Return the [x, y] coordinate for the center point of the cell that contains the specified text.  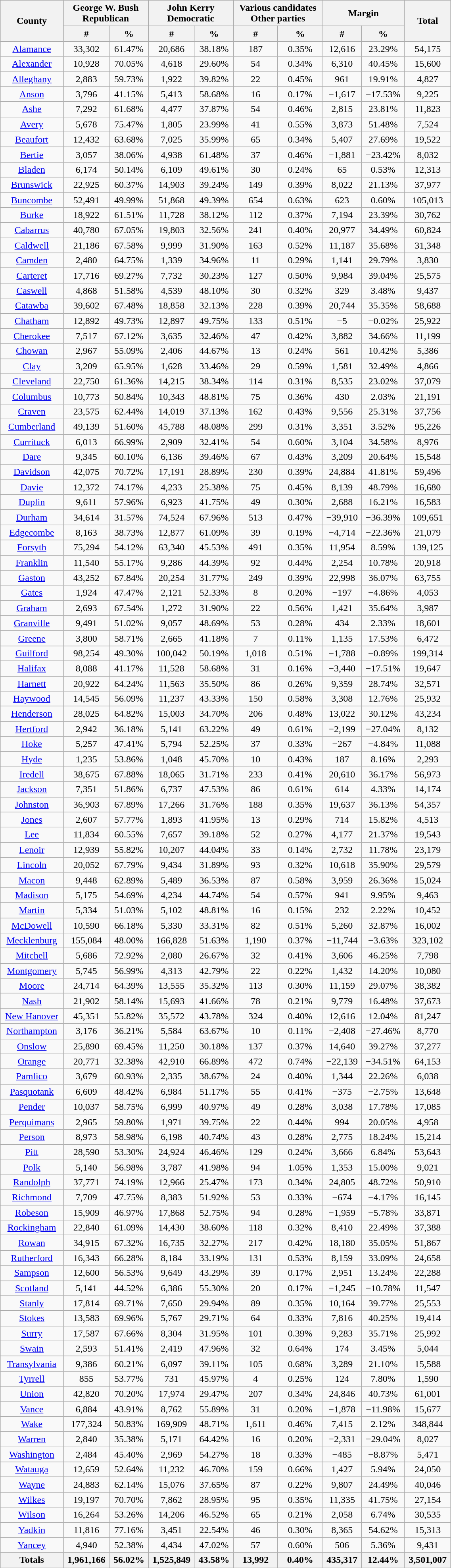
10,590 [86, 926]
8,535 [342, 381]
0.55% [300, 124]
29,579 [428, 865]
Richmond [32, 1198]
63,340 [171, 548]
Avery [32, 124]
Anson [32, 94]
67.54% [129, 608]
63.67% [214, 1031]
Clay [32, 366]
40,780 [86, 230]
9,359 [342, 683]
5,407 [342, 139]
22.49% [383, 1228]
51.17% [214, 1092]
42,910 [171, 1061]
8,973 [86, 1137]
1,971 [171, 1122]
6,999 [171, 1107]
299 [255, 426]
217 [255, 1243]
33.46% [214, 366]
44.67% [214, 351]
2,593 [86, 1348]
60.10% [129, 457]
Martin [32, 910]
20,922 [86, 683]
59,496 [428, 472]
28,590 [86, 1152]
−267 [342, 744]
49.39% [214, 200]
2,419 [171, 1348]
17.53% [383, 638]
114 [255, 381]
Pasquotank [32, 1092]
15,548 [428, 457]
6,097 [171, 1364]
41.98% [214, 1167]
4,177 [342, 835]
41.95% [214, 820]
36.53% [214, 880]
48.79% [383, 487]
39.11% [214, 1364]
6,737 [171, 789]
9,448 [86, 880]
35.05% [383, 1243]
Halifax [32, 668]
6,310 [342, 64]
43.33% [214, 699]
5,257 [86, 744]
20,610 [342, 774]
1,272 [171, 608]
25,890 [86, 1046]
57.96% [129, 502]
Margin [363, 14]
105,013 [428, 200]
0.52% [300, 245]
46.25% [383, 956]
994 [342, 1122]
0.63% [300, 200]
11,199 [428, 336]
24,884 [342, 472]
37,756 [428, 411]
43.29% [214, 1273]
−2,331 [342, 1439]
16,002 [428, 926]
51,867 [428, 1243]
2,484 [86, 1454]
37,388 [428, 1228]
−2.75% [383, 1092]
39.46% [214, 457]
7,709 [86, 1198]
30.12% [383, 714]
18,922 [86, 215]
Totals [32, 1560]
5,102 [171, 910]
−4.86% [383, 593]
7,025 [171, 139]
29.79% [383, 260]
159 [255, 1470]
0.25% [300, 1379]
1,048 [171, 759]
Buncombe [32, 200]
38.34% [214, 381]
66.28% [129, 1258]
29.94% [214, 1303]
54,175 [428, 49]
17,974 [171, 1394]
17,085 [428, 1107]
50.84% [129, 396]
44.52% [129, 1288]
7,351 [86, 789]
324 [255, 1016]
14.20% [383, 971]
48.00% [129, 941]
15.82% [383, 820]
Haywood [32, 699]
16,735 [171, 1243]
18,601 [428, 623]
−36.39% [383, 517]
28,025 [86, 714]
24,805 [342, 1182]
Guilford [32, 653]
64.42% [214, 1439]
36.17% [383, 774]
34.49% [383, 230]
6,609 [86, 1092]
60.55% [129, 835]
323,102 [428, 941]
60.93% [129, 1076]
21,079 [428, 532]
Polk [32, 1167]
55 [255, 1092]
37,277 [428, 1046]
31.57% [129, 517]
Brunswick [32, 185]
32.49% [383, 366]
Duplin [32, 502]
Beaufort [32, 139]
17,868 [171, 1213]
Lincoln [32, 865]
21.10% [383, 1364]
Durham [32, 517]
52 [255, 835]
38.60% [214, 1228]
51.58% [129, 291]
56.98% [129, 1167]
41.66% [214, 1001]
Craven [32, 411]
23.02% [383, 381]
72.92% [129, 956]
13.24% [383, 1273]
15,693 [171, 1001]
36,903 [86, 804]
2,951 [342, 1273]
22,750 [86, 381]
7,657 [171, 835]
855 [86, 1379]
Alexander [32, 64]
4,234 [171, 895]
−39,910 [342, 517]
Jackson [32, 789]
Rowan [32, 1243]
Vance [32, 1409]
16,264 [86, 1515]
Randolph [32, 1182]
37,673 [428, 1001]
0.14% [300, 850]
45.70% [214, 759]
4,477 [171, 109]
3,351 [342, 426]
174 [342, 1348]
9,021 [428, 1167]
15,003 [171, 714]
70.05% [129, 64]
47.96% [214, 1348]
38.73% [129, 532]
1,805 [171, 124]
16.21% [383, 502]
56,973 [428, 774]
Tyrrell [32, 1379]
31.71% [214, 774]
8,027 [428, 1439]
137 [255, 1046]
40.97% [214, 1107]
37,079 [428, 381]
3,057 [86, 154]
25,575 [428, 276]
49.30% [129, 653]
Davidson [32, 472]
45.40% [129, 1454]
3,308 [342, 699]
−23.42% [383, 154]
51,868 [171, 200]
3,882 [342, 336]
24,846 [342, 1394]
1.05% [300, 1167]
7,816 [342, 1318]
12,600 [86, 1273]
6,136 [171, 457]
34,915 [86, 1243]
33.09% [383, 1258]
4,618 [171, 64]
20,254 [171, 578]
6,013 [86, 442]
17,266 [171, 804]
−0.89% [383, 653]
20,686 [171, 49]
51.48% [383, 124]
49.73% [129, 321]
17.78% [383, 1107]
Edgecombe [32, 532]
9,984 [342, 276]
46.52% [214, 1515]
56.02% [129, 1560]
1,353 [342, 1167]
8,032 [428, 154]
50.83% [129, 1424]
0.57% [300, 895]
38.12% [214, 215]
Granville [32, 623]
31.76% [214, 804]
24,714 [86, 986]
52,491 [86, 200]
67.84% [129, 578]
Union [32, 1394]
3,451 [171, 1530]
13,992 [255, 1560]
20,744 [342, 306]
5.94% [383, 1470]
3,787 [171, 1167]
100,042 [171, 653]
Bladen [32, 170]
8,770 [428, 1031]
53.77% [129, 1379]
9,283 [342, 1333]
10,037 [86, 1107]
7,524 [428, 124]
−3,440 [342, 668]
13,022 [342, 714]
24,924 [171, 1152]
Mitchell [32, 956]
Wilkes [32, 1500]
8,163 [86, 532]
12,966 [171, 1182]
32.41% [214, 442]
10,773 [86, 396]
Wayne [32, 1485]
52.64% [129, 1470]
8.59% [383, 548]
−4,714 [342, 532]
2,732 [342, 850]
3,635 [171, 336]
8,159 [342, 1258]
0.27% [300, 835]
228 [255, 306]
92 [255, 563]
21.37% [383, 835]
2,965 [86, 1122]
Lenoir [32, 850]
70.72% [129, 472]
52.75% [214, 1213]
−2,199 [342, 729]
64.24% [129, 683]
46.97% [129, 1213]
61.36% [129, 381]
60,824 [428, 230]
32.27% [214, 1243]
39.27% [383, 1046]
149 [255, 185]
11.78% [383, 850]
Burke [32, 215]
48.69% [214, 623]
941 [342, 895]
50,910 [428, 1182]
10,618 [342, 865]
22,288 [428, 1273]
42,075 [86, 472]
75.47% [129, 124]
66.89% [214, 1061]
Transylvania [32, 1364]
11,547 [428, 1288]
0.48% [300, 714]
21,191 [428, 396]
109,651 [428, 517]
6.84% [383, 1152]
George W. BushRepublican [106, 14]
7,292 [86, 109]
3.52% [383, 426]
67.88% [129, 774]
3,987 [428, 608]
30,762 [428, 215]
35.50% [214, 683]
127 [255, 276]
Gates [32, 593]
37.87% [214, 109]
1,922 [171, 79]
0.26% [300, 683]
8,139 [342, 487]
19,522 [428, 139]
4 [255, 1379]
0.19% [300, 532]
35.64% [383, 608]
14,640 [342, 1046]
Pender [32, 1107]
Perquimans [32, 1122]
50.19% [214, 653]
40.25% [383, 1318]
47.53% [214, 789]
1,432 [342, 971]
17,716 [86, 276]
41.18% [214, 638]
41 [255, 124]
5,171 [171, 1439]
23.81% [383, 109]
7,194 [342, 215]
28.95% [214, 1500]
623 [342, 200]
15,588 [428, 1364]
614 [342, 789]
−4.84% [383, 744]
Cleveland [32, 381]
35.68% [383, 245]
Dare [32, 457]
44.39% [214, 563]
8,184 [171, 1258]
95 [255, 1500]
54,357 [428, 804]
20,918 [428, 563]
6,472 [428, 638]
11,232 [171, 1470]
1,611 [255, 1424]
6.74% [383, 1515]
11,563 [171, 683]
59.80% [129, 1122]
0.68% [300, 1364]
58.75% [129, 1107]
0.64% [300, 1348]
3,104 [342, 442]
47.47% [129, 593]
46 [255, 1530]
43.58% [214, 1560]
9,431 [428, 1545]
139,125 [428, 548]
30.23% [214, 276]
24,050 [428, 1470]
−27.04% [383, 729]
12,877 [171, 532]
56.09% [129, 699]
−17.53% [383, 94]
1,339 [171, 260]
434 [342, 623]
9,286 [171, 563]
−1,959 [342, 1213]
11,728 [171, 215]
961 [342, 79]
40.45% [383, 64]
43,234 [428, 714]
58.14% [129, 1001]
−10.78% [383, 1288]
67.32% [129, 1243]
Bertie [32, 154]
20.05% [383, 1122]
93 [255, 865]
41.17% [129, 668]
20.64% [383, 457]
14,430 [171, 1228]
25,922 [428, 321]
53.30% [129, 1152]
Montgomery [32, 971]
14,206 [171, 1515]
21,902 [86, 1001]
69.71% [129, 1303]
−11,744 [342, 941]
Total [428, 21]
8,410 [342, 1228]
66.18% [129, 926]
69.27% [129, 276]
11 [255, 260]
113 [255, 986]
9,386 [86, 1364]
206 [255, 714]
Davie [32, 487]
38.06% [129, 154]
2,969 [171, 1454]
12.44% [383, 1560]
32.87% [383, 926]
11,335 [342, 1500]
75,294 [86, 548]
24,658 [428, 1258]
67.96% [214, 517]
64,153 [428, 1061]
34.58% [383, 442]
78 [255, 1001]
32.13% [214, 306]
27.69% [383, 139]
74,524 [171, 517]
26.67% [214, 956]
39.75% [214, 1122]
51.92% [214, 1198]
9,434 [171, 865]
233 [255, 774]
43 [255, 1137]
63.22% [214, 729]
14,903 [171, 185]
2,480 [86, 260]
1,141 [342, 260]
1,235 [86, 759]
County [32, 21]
98,254 [86, 653]
19,637 [342, 804]
2,688 [342, 502]
56.53% [129, 1273]
Currituck [32, 442]
Alamance [32, 49]
3,289 [342, 1364]
81,247 [428, 1016]
6,923 [171, 502]
118 [255, 1228]
Wake [32, 1424]
Hyde [32, 759]
3,038 [342, 1107]
38.18% [214, 49]
124 [342, 1379]
4,868 [86, 291]
49.75% [214, 321]
7,732 [171, 276]
30.18% [214, 1046]
Moore [32, 986]
29.60% [214, 64]
4,313 [171, 971]
1,581 [342, 366]
9,779 [342, 1001]
−5.78% [383, 1213]
40.74% [214, 1137]
1,924 [86, 593]
62.14% [129, 1485]
32,571 [428, 683]
3,606 [342, 956]
39.82% [214, 79]
40,046 [428, 1485]
20 [255, 1288]
Swain [32, 1348]
18,180 [342, 1243]
5,471 [428, 1454]
−27.46% [383, 1031]
3.48% [383, 291]
1,190 [255, 941]
38,675 [86, 774]
95,226 [428, 426]
4,827 [428, 79]
9,345 [86, 457]
52.38% [129, 1545]
163 [255, 245]
8,022 [342, 185]
24 [255, 1076]
35.32% [214, 986]
7 [255, 638]
14,215 [171, 381]
0.36% [300, 396]
13,648 [428, 1092]
16.48% [383, 1001]
−1,617 [342, 94]
58.98% [129, 1137]
Yancey [32, 1545]
45.97% [214, 1379]
44.04% [214, 850]
36.13% [383, 804]
2,607 [86, 820]
55.30% [214, 1288]
49,139 [86, 426]
46.70% [214, 1470]
56.99% [129, 971]
4.33% [383, 789]
82 [255, 926]
25,932 [428, 699]
36.21% [129, 1031]
35.38% [129, 1439]
2.03% [383, 396]
5,330 [171, 926]
25,553 [428, 1303]
32.38% [129, 1061]
58,688 [428, 306]
38,382 [428, 986]
51.41% [129, 1348]
48.10% [214, 291]
45,788 [171, 426]
12,659 [86, 1470]
Rutherford [32, 1258]
2,967 [86, 351]
329 [342, 291]
Carteret [32, 276]
4,053 [428, 593]
34.70% [214, 714]
8,383 [171, 1198]
67.12% [129, 336]
Warren [32, 1439]
11,250 [171, 1046]
1,590 [428, 1379]
10.42% [383, 351]
Forsyth [32, 548]
Greene [32, 638]
15,677 [428, 1409]
15,214 [428, 1137]
25.38% [214, 487]
9,556 [342, 411]
1,893 [171, 820]
506 [342, 1545]
2,815 [342, 109]
169,909 [171, 1424]
43.78% [214, 1016]
Surry [32, 1333]
18,065 [171, 774]
Rockingham [32, 1228]
43,252 [86, 578]
43.91% [129, 1409]
62.44% [129, 411]
2,121 [171, 593]
−11.98% [383, 1409]
54.27% [214, 1454]
23.29% [383, 49]
731 [171, 1379]
45.53% [214, 548]
53.86% [129, 759]
64.39% [129, 986]
10,080 [428, 971]
31,348 [428, 245]
New Hanover [32, 1016]
3,176 [86, 1031]
131 [255, 1258]
7,798 [428, 956]
70.20% [129, 1394]
89 [255, 1303]
491 [255, 548]
7.80% [383, 1379]
7,650 [171, 1303]
14,019 [171, 411]
0.66% [300, 1470]
57.77% [129, 820]
47.75% [129, 1198]
54.69% [129, 895]
74.17% [129, 487]
15.00% [383, 1167]
20,052 [86, 865]
11,187 [342, 245]
23,575 [86, 411]
37.13% [214, 411]
−2,408 [342, 1031]
19,647 [428, 668]
18.24% [383, 1137]
4,938 [171, 154]
19,197 [86, 1500]
9,437 [428, 291]
2.22% [383, 910]
34,614 [86, 517]
155,084 [86, 941]
4,233 [171, 487]
Pamlico [32, 1076]
Caldwell [32, 245]
22,925 [86, 185]
Gaston [32, 578]
5,584 [171, 1031]
51.02% [129, 623]
15,313 [428, 1530]
49.61% [214, 170]
48.42% [129, 1092]
6,386 [171, 1288]
−1,881 [342, 154]
11,834 [86, 835]
166,828 [171, 941]
25,992 [428, 1333]
39.77% [383, 1303]
13,555 [171, 986]
173 [255, 1182]
230 [255, 472]
11,823 [428, 109]
241 [255, 230]
67 [255, 457]
53.26% [129, 1515]
2,665 [171, 638]
67.89% [129, 804]
Franklin [32, 563]
5,175 [86, 895]
Washington [32, 1454]
5.36% [383, 1545]
101 [255, 1333]
12,892 [86, 321]
Hoke [32, 744]
67.48% [129, 306]
Stokes [32, 1318]
26.36% [383, 880]
74.19% [129, 1182]
112 [255, 215]
Catawba [32, 306]
63,755 [428, 578]
31.95% [214, 1333]
162 [255, 411]
8,365 [342, 1530]
33 [255, 850]
513 [255, 517]
Graham [32, 608]
4,940 [86, 1545]
Johnston [32, 804]
20,977 [342, 230]
60.21% [129, 1364]
12,313 [428, 170]
34.96% [214, 260]
23.39% [383, 215]
32.56% [214, 230]
18,858 [171, 306]
23.99% [214, 124]
33.19% [214, 1258]
5,686 [86, 956]
25.31% [383, 411]
150 [255, 699]
64.75% [129, 260]
42.79% [214, 971]
1,628 [171, 366]
4,434 [171, 1545]
15,024 [428, 880]
29.47% [214, 1394]
Onslow [32, 1046]
5,678 [86, 124]
31.77% [214, 578]
5,489 [171, 880]
27,154 [428, 1500]
6,038 [428, 1076]
47 [255, 336]
66.99% [129, 442]
3,959 [342, 880]
2,335 [171, 1076]
28.89% [214, 472]
1,961,166 [86, 1560]
3,666 [342, 1152]
36.07% [383, 578]
55.17% [129, 563]
348,844 [428, 1424]
61,001 [428, 1394]
22,840 [86, 1228]
2,080 [171, 956]
39.18% [214, 835]
9.95% [383, 895]
16,583 [428, 502]
7,415 [342, 1424]
54.62% [383, 1530]
40.73% [383, 1394]
Scotland [32, 1288]
11,237 [171, 699]
Lee [32, 835]
18 [255, 1454]
Columbus [32, 396]
−0.02% [383, 321]
55.09% [129, 351]
−22.36% [383, 532]
472 [255, 1061]
7,862 [171, 1500]
9,807 [342, 1485]
48.08% [214, 426]
4,539 [171, 291]
2,775 [342, 1137]
430 [342, 396]
5,140 [86, 1167]
714 [342, 820]
50.14% [129, 170]
9,225 [428, 94]
6,174 [86, 170]
2,840 [86, 1439]
5,260 [342, 926]
22.26% [383, 1076]
52.33% [214, 593]
Cabarrus [32, 230]
Caswell [32, 291]
3,501,007 [428, 1560]
67.05% [129, 230]
19,803 [171, 230]
Ashe [32, 109]
0.59% [300, 366]
59.73% [129, 79]
10,207 [171, 850]
35.99% [214, 139]
10,164 [342, 1303]
51.60% [129, 426]
Orange [32, 1061]
35.35% [383, 306]
44.74% [214, 895]
8,132 [428, 729]
16,680 [428, 487]
11,816 [86, 1530]
16,343 [86, 1258]
9,463 [428, 895]
6,984 [171, 1092]
1,018 [255, 653]
133 [255, 321]
21.13% [383, 185]
10,452 [428, 910]
12,372 [86, 487]
Iredell [32, 774]
8,762 [171, 1409]
13,583 [86, 1318]
5,413 [171, 94]
3,796 [86, 94]
67.58% [129, 245]
435,317 [342, 1560]
5,794 [171, 744]
29.07% [383, 986]
33.31% [214, 926]
65.95% [129, 366]
38.67% [214, 1076]
0.50% [300, 276]
3,873 [342, 124]
9,491 [86, 623]
3.45% [383, 1348]
129 [255, 1152]
22,998 [342, 578]
69.96% [129, 1318]
Pitt [32, 1152]
Northampton [32, 1031]
0.56% [300, 608]
0.47% [300, 517]
6,109 [171, 170]
11,088 [428, 744]
11,528 [171, 668]
37,977 [428, 185]
16,145 [428, 1198]
Stanly [32, 1303]
53,643 [428, 1152]
Mecklenburg [32, 941]
12,939 [86, 850]
61.51% [129, 215]
12.04% [383, 1016]
188 [255, 804]
2,406 [171, 351]
8.16% [383, 759]
51.03% [129, 910]
105 [255, 1364]
58.71% [129, 638]
30,535 [428, 1515]
6,884 [86, 1409]
Yadkin [32, 1530]
2,909 [171, 442]
7,517 [86, 336]
9,999 [171, 245]
64.82% [129, 714]
5,044 [428, 1348]
561 [342, 351]
36.18% [129, 729]
24.49% [383, 1485]
0.15% [300, 910]
19.91% [383, 79]
Nash [32, 1001]
45,351 [86, 1016]
McDowell [32, 926]
12.76% [383, 699]
1,427 [342, 1470]
23,179 [428, 850]
−485 [342, 1454]
−5 [342, 321]
41.15% [129, 94]
24,883 [86, 1485]
Chatham [32, 321]
5,767 [171, 1318]
22.54% [214, 1530]
John KerryDemocratic [191, 14]
11,159 [342, 986]
0.74% [300, 1061]
12,432 [86, 139]
52.25% [214, 744]
33,302 [86, 49]
Alleghany [32, 79]
−17.51% [383, 668]
3,800 [86, 638]
1,525,849 [171, 1560]
34.66% [383, 336]
Watauga [32, 1470]
−4.17% [383, 1198]
70.70% [129, 1500]
8,304 [171, 1333]
19,543 [428, 835]
9,057 [171, 623]
15,909 [86, 1213]
57 [255, 1545]
47.41% [129, 744]
32.46% [214, 336]
19,414 [428, 1318]
Robeson [32, 1213]
Harnett [32, 683]
2,693 [86, 608]
69.45% [129, 1046]
4,513 [428, 820]
8,976 [428, 442]
39,602 [86, 306]
9,649 [171, 1273]
−1,788 [342, 653]
10.78% [383, 563]
67.79% [129, 865]
25.47% [214, 1182]
29.71% [214, 1318]
Cherokee [32, 336]
37,771 [86, 1182]
14,545 [86, 699]
−197 [342, 593]
−29.04% [383, 1439]
61.48% [214, 154]
12,897 [171, 321]
64 [255, 1318]
Macon [32, 880]
5,386 [428, 351]
Person [32, 1137]
21,186 [86, 245]
37.65% [214, 1485]
35.71% [383, 1333]
2,942 [86, 729]
−1,878 [342, 1409]
5,334 [86, 910]
8,088 [86, 668]
Sampson [32, 1273]
Cumberland [32, 426]
1,421 [342, 608]
249 [255, 578]
17,814 [86, 1303]
61.47% [129, 49]
4,958 [428, 1122]
47.02% [214, 1545]
33,871 [428, 1213]
20,771 [86, 1061]
−674 [342, 1198]
29 [255, 366]
−3.63% [383, 941]
39.04% [383, 276]
0.16% [300, 668]
−375 [342, 1092]
Henderson [32, 714]
10,928 [86, 64]
48.72% [383, 1182]
2,254 [342, 563]
Chowan [32, 351]
1,135 [342, 638]
−8.87% [383, 1454]
17,587 [86, 1333]
199,314 [428, 653]
2.33% [383, 623]
Hertford [32, 729]
11,540 [86, 563]
2,058 [342, 1515]
5,745 [86, 971]
8 [255, 593]
15,076 [171, 1485]
207 [255, 1394]
55.89% [214, 1409]
11,954 [342, 548]
17,191 [171, 472]
−34.51% [383, 1061]
2.12% [383, 1424]
35.90% [383, 865]
48.71% [214, 1424]
31.89% [214, 865]
61.68% [129, 109]
62.89% [129, 880]
51.63% [214, 941]
46.46% [214, 1152]
2,293 [428, 759]
28.74% [383, 683]
232 [342, 910]
Jones [32, 820]
39.24% [214, 185]
Various candidatesOther parties [278, 14]
10,343 [171, 396]
654 [255, 200]
3,830 [428, 260]
−22,139 [342, 1061]
6,198 [171, 1137]
41.81% [383, 472]
15,600 [428, 64]
Camden [32, 260]
Wilson [32, 1515]
9,611 [86, 502]
1,344 [342, 1076]
−1,245 [342, 1288]
3,679 [86, 1076]
67.66% [129, 1333]
177,324 [86, 1424]
49.99% [129, 200]
2,883 [86, 79]
14,174 [428, 789]
Madison [32, 895]
4,866 [428, 366]
77.16% [129, 1530]
51.86% [129, 789]
54.12% [129, 548]
35,572 [171, 1016]
60.37% [129, 185]
63.68% [129, 139]
42,820 [86, 1394]
